Pinpoint the cell where the given text exists, returning its [x, y] midpoint coordinate. 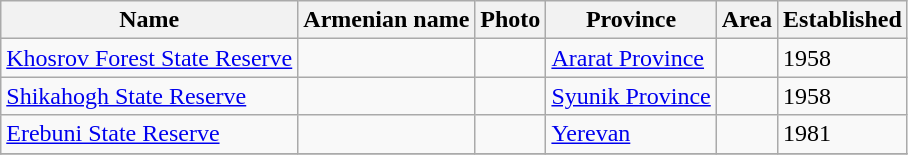
Established [843, 20]
Shikahogh State Reserve [150, 96]
Erebuni State Reserve [150, 134]
Name [150, 20]
Khosrov Forest State Reserve [150, 58]
Syunik Province [631, 96]
1981 [843, 134]
Area [746, 20]
Ararat Province [631, 58]
Province [631, 20]
Photo [510, 20]
Yerevan [631, 134]
Armenian name [386, 20]
